Return (x, y) of the center of cell containing provided text 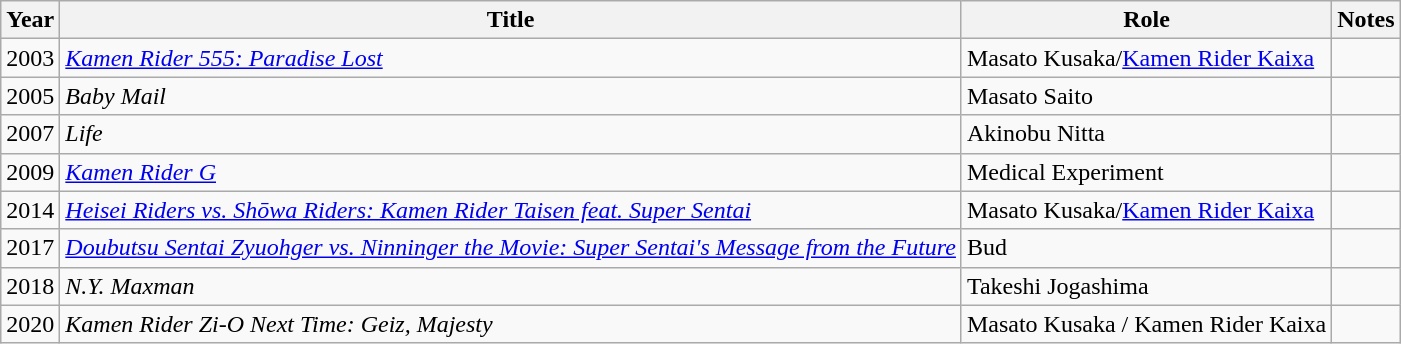
Kamen Rider G (511, 172)
2017 (30, 248)
2005 (30, 96)
Bud (1146, 248)
Takeshi Jogashima (1146, 286)
Akinobu Nitta (1146, 134)
N.Y. Maxman (511, 286)
Heisei Riders vs. Shōwa Riders: Kamen Rider Taisen feat. Super Sentai (511, 210)
Doubutsu Sentai Zyuohger vs. Ninninger the Movie: Super Sentai's Message from the Future (511, 248)
Life (511, 134)
Kamen Rider 555: Paradise Lost (511, 58)
Masato Saito (1146, 96)
2018 (30, 286)
Role (1146, 20)
Masato Kusaka / Kamen Rider Kaixa (1146, 324)
2014 (30, 210)
2003 (30, 58)
2009 (30, 172)
Notes (1366, 20)
Kamen Rider Zi-O Next Time: Geiz, Majesty (511, 324)
Year (30, 20)
Medical Experiment (1146, 172)
Title (511, 20)
Baby Mail (511, 96)
2020 (30, 324)
2007 (30, 134)
